From the cell containing the given text, extract its center point as (X, Y) coordinate. 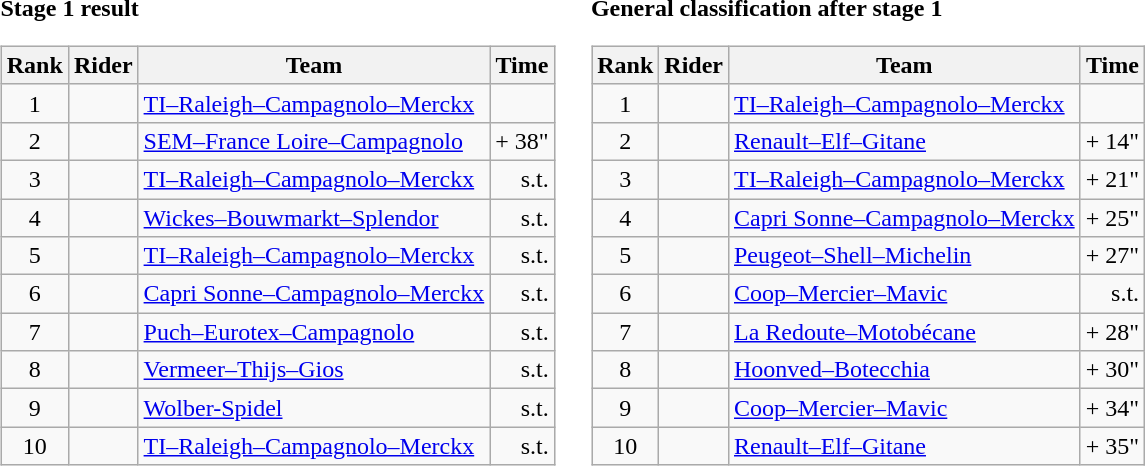
+ 38" (522, 141)
+ 34" (1112, 408)
+ 25" (1112, 217)
Wickes–Bouwmarkt–Splendor (314, 217)
SEM–France Loire–Campagnolo (314, 141)
+ 14" (1112, 141)
Vermeer–Thijs–Gios (314, 370)
Puch–Eurotex–Campagnolo (314, 332)
Hoonved–Botecchia (904, 370)
Peugeot–Shell–Michelin (904, 256)
Wolber-Spidel (314, 408)
+ 35" (1112, 446)
La Redoute–Motobécane (904, 332)
+ 28" (1112, 332)
+ 30" (1112, 370)
+ 21" (1112, 179)
+ 27" (1112, 256)
